Determine the [X, Y] coordinate at the center of the cell enclosing the given text.  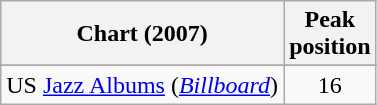
Chart (2007) [142, 34]
US Jazz Albums (Billboard) [142, 85]
Peakposition [330, 34]
16 [330, 85]
